Pinpoint the cell where the given text exists, returning its (X, Y) midpoint coordinate. 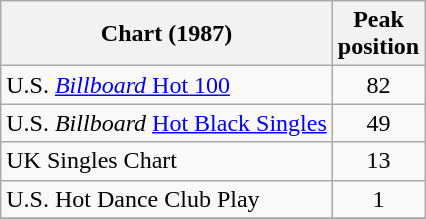
49 (378, 123)
13 (378, 161)
U.S. Billboard Hot 100 (167, 85)
UK Singles Chart (167, 161)
1 (378, 199)
82 (378, 85)
Peak position (378, 34)
U.S. Billboard Hot Black Singles (167, 123)
U.S. Hot Dance Club Play (167, 199)
Chart (1987) (167, 34)
